Detect which cell encompasses the target text, then output its (x, y) center coordinate. 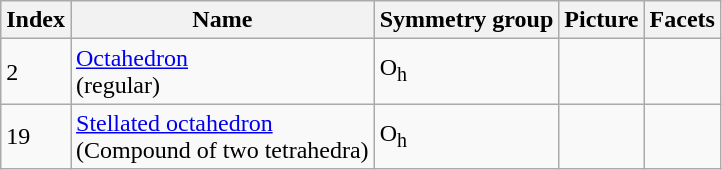
Picture (602, 20)
Facets (682, 20)
Index (36, 20)
Stellated octahedron(Compound of two tetrahedra) (222, 136)
Name (222, 20)
Octahedron(regular) (222, 72)
2 (36, 72)
19 (36, 136)
Symmetry group (466, 20)
